Return the [X, Y] coordinate for the center point of the cell that contains the specified text.  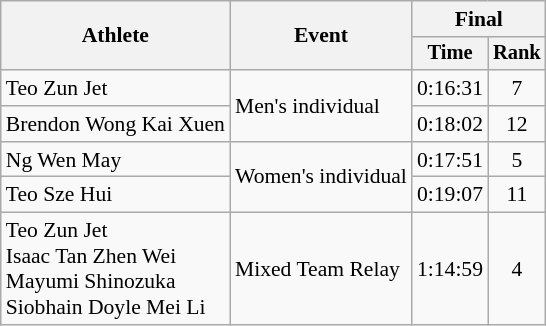
0:17:51 [450, 160]
Athlete [116, 36]
Ng Wen May [116, 160]
Rank [517, 54]
1:14:59 [450, 269]
Teo Zun JetIsaac Tan Zhen WeiMayumi ShinozukaSiobhain Doyle Mei Li [116, 269]
Women's individual [321, 178]
12 [517, 124]
4 [517, 269]
Teo Zun Jet [116, 88]
Time [450, 54]
7 [517, 88]
0:16:31 [450, 88]
Men's individual [321, 106]
5 [517, 160]
Mixed Team Relay [321, 269]
0:19:07 [450, 195]
0:18:02 [450, 124]
Teo Sze Hui [116, 195]
Final [479, 19]
Brendon Wong Kai Xuen [116, 124]
11 [517, 195]
Event [321, 36]
